Extract the (x, y) coordinate from the center of the cell holding the provided text.  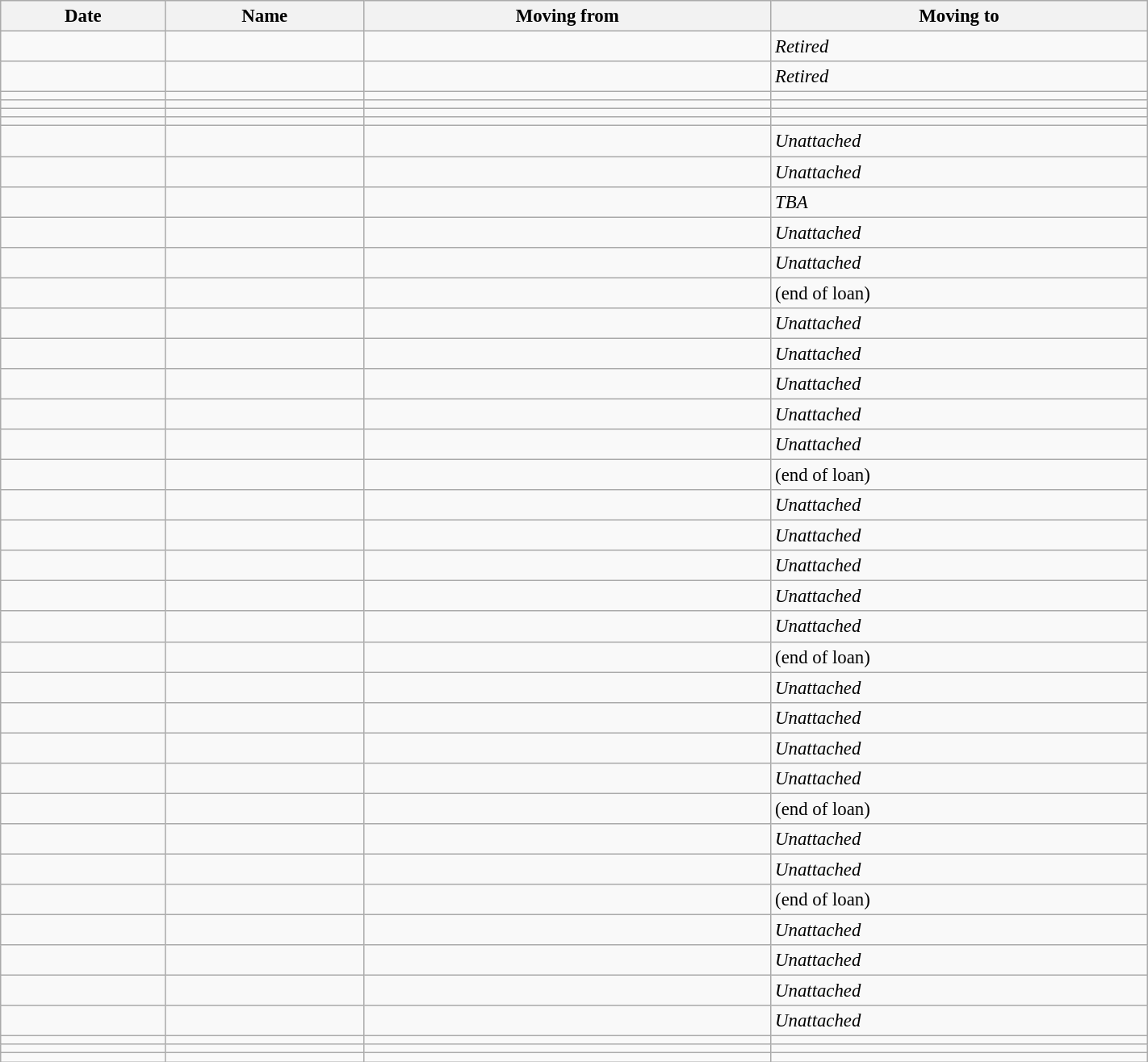
Date (83, 16)
TBA (959, 202)
Moving from (568, 16)
Name (265, 16)
Moving to (959, 16)
